Identify which cell holds the provided text, then report its [X, Y] central coordinate. 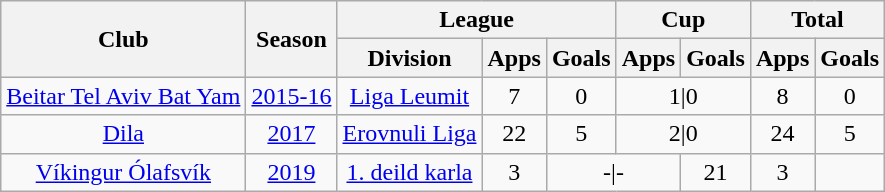
1|0 [683, 96]
7 [514, 96]
Erovnuli Liga [410, 134]
Víkingur Ólafsvík [124, 172]
2019 [292, 172]
24 [782, 134]
Dila [124, 134]
Beitar Tel Aviv Bat Yam [124, 96]
2017 [292, 134]
Season [292, 39]
8 [782, 96]
Cup [683, 20]
2|0 [683, 134]
2015-16 [292, 96]
Division [410, 58]
League [476, 20]
Club [124, 39]
-|- [613, 172]
1. deild karla [410, 172]
21 [716, 172]
22 [514, 134]
Liga Leumit [410, 96]
Total [817, 20]
